From the cell containing the given text, extract its center point as (X, Y) coordinate. 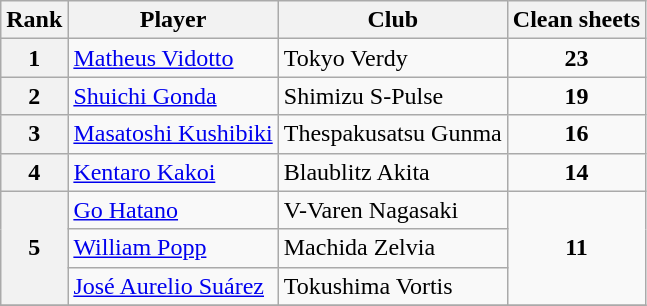
Machida Zelvia (392, 248)
Kentaro Kakoi (173, 172)
14 (576, 172)
Rank (34, 20)
Tokyo Verdy (392, 58)
Matheus Vidotto (173, 58)
Shimizu S-Pulse (392, 96)
Shuichi Gonda (173, 96)
Player (173, 20)
William Popp (173, 248)
11 (576, 248)
Tokushima Vortis (392, 286)
4 (34, 172)
Go Hatano (173, 210)
Blaublitz Akita (392, 172)
3 (34, 134)
5 (34, 248)
Clean sheets (576, 20)
2 (34, 96)
Club (392, 20)
1 (34, 58)
Masatoshi Kushibiki (173, 134)
Thespakusatsu Gunma (392, 134)
23 (576, 58)
V-Varen Nagasaki (392, 210)
José Aurelio Suárez (173, 286)
19 (576, 96)
16 (576, 134)
